Capture the cell that displays the provided text and extract its (x, y) central coordinate. 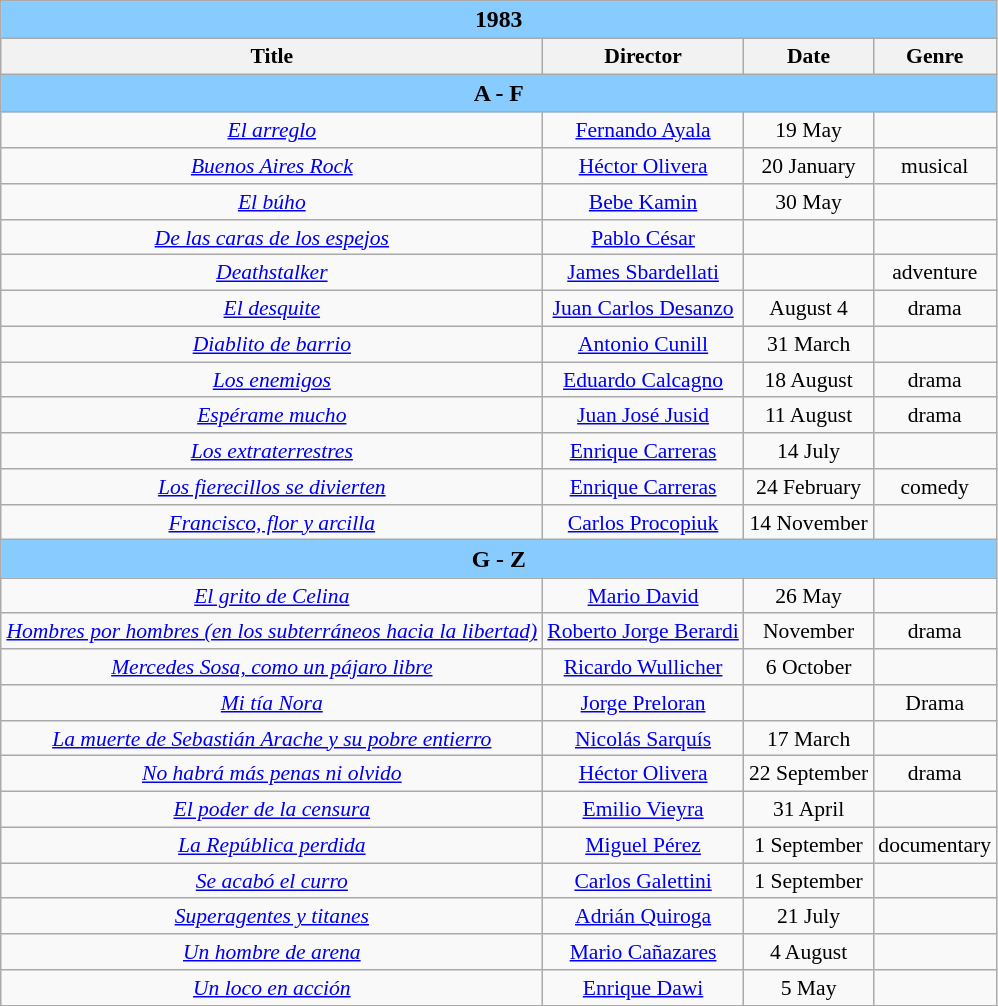
La muerte de Sebastián Arache y su pobre entierro (272, 739)
Miguel Pérez (643, 846)
Jorge Preloran (643, 703)
musical (934, 166)
Director (643, 57)
Mi tía Nora (272, 703)
30 May (808, 202)
Ricardo Wullicher (643, 667)
14 July (808, 451)
Mario David (643, 596)
Roberto Jorge Berardi (643, 632)
Pablo César (643, 238)
Antonio Cunill (643, 344)
26 May (808, 596)
Los extraterrestres (272, 451)
El arreglo (272, 131)
Hombres por hombres (en los subterráneos hacia la libertad) (272, 632)
14 November (808, 523)
24 February (808, 487)
18 August (808, 380)
Los enemigos (272, 380)
Title (272, 57)
5 May (808, 988)
adventure (934, 273)
Adrián Quiroga (643, 917)
6 October (808, 667)
21 July (808, 917)
17 March (808, 739)
Genre (934, 57)
Eduardo Calcagno (643, 380)
Francisco, flor y arcilla (272, 523)
19 May (808, 131)
Un loco en acción (272, 988)
La República perdida (272, 846)
31 March (808, 344)
Deathstalker (272, 273)
11 August (808, 416)
20 January (808, 166)
Emilio Vieyra (643, 810)
Juan Carlos Desanzo (643, 309)
A - F (498, 94)
Carlos Procopiuk (643, 523)
31 April (808, 810)
Espérame mucho (272, 416)
1983 (498, 20)
Mercedes Sosa, como un pájaro libre (272, 667)
No habrá más penas ni olvido (272, 774)
Mario Cañazares (643, 952)
4 August (808, 952)
Enrique Dawi (643, 988)
Superagentes y titanes (272, 917)
Los fierecillos se divierten (272, 487)
22 September (808, 774)
Bebe Kamin (643, 202)
El búho (272, 202)
November (808, 632)
El grito de Celina (272, 596)
documentary (934, 846)
James Sbardellati (643, 273)
De las caras de los espejos (272, 238)
Buenos Aires Rock (272, 166)
El desquite (272, 309)
August 4 (808, 309)
Date (808, 57)
comedy (934, 487)
Juan José Jusid (643, 416)
Nicolás Sarquís (643, 739)
Drama (934, 703)
Un hombre de arena (272, 952)
G - Z (498, 559)
Se acabó el curro (272, 881)
Carlos Galettini (643, 881)
Diablito de barrio (272, 344)
El poder de la censura (272, 810)
Fernando Ayala (643, 131)
